Locate the cell with the specified text and output its (X, Y) center coordinate. 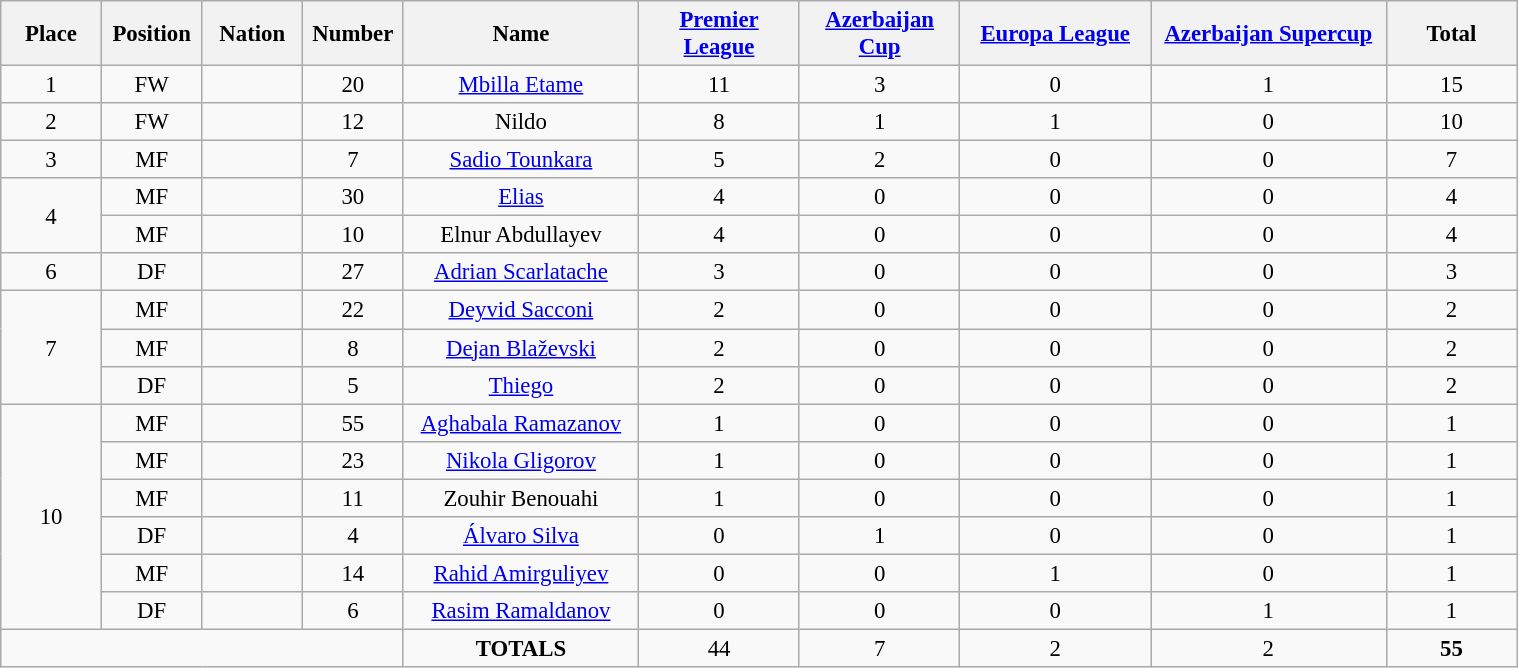
15 (1452, 85)
30 (354, 197)
Mbilla Etame (521, 85)
Premier League (720, 34)
Thiego (521, 385)
Zouhir Benouahi (521, 498)
23 (354, 460)
Place (52, 34)
Europa League (1056, 34)
14 (354, 573)
Number (354, 34)
Álvaro Silva (521, 536)
TOTALS (521, 648)
Aghabala Ramazanov (521, 423)
Azerbaijan Supercup (1268, 34)
Name (521, 34)
Nation (252, 34)
Position (152, 34)
20 (354, 85)
Adrian Scarlatache (521, 273)
Nikola Gligorov (521, 460)
Rahid Amirguliyev (521, 573)
Rasim Ramaldanov (521, 611)
Azerbaijan Cup (880, 34)
12 (354, 122)
Elias (521, 197)
44 (720, 648)
Elnur Abdullayev (521, 235)
Sadio Tounkara (521, 160)
27 (354, 273)
Total (1452, 34)
Deyvid Sacconi (521, 310)
22 (354, 310)
Dejan Blaževski (521, 348)
Nildo (521, 122)
